Return the [X, Y] coordinate for the center point of the cell that contains the specified text.  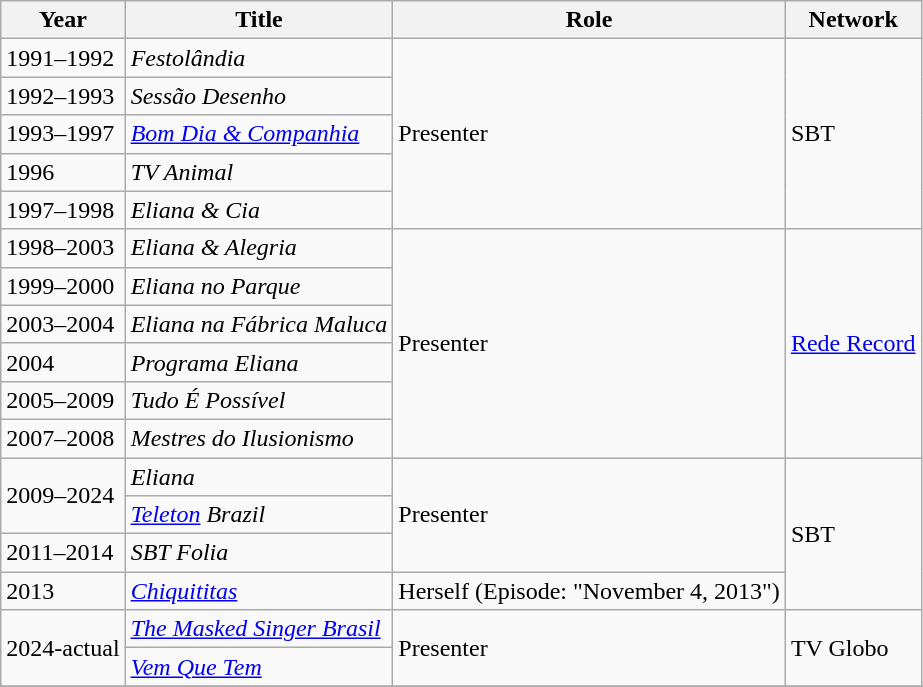
TV Animal [259, 172]
The Masked Singer Brasil [259, 629]
Year [63, 20]
1997–1998 [63, 210]
Bom Dia & Companhia [259, 134]
Sessão Desenho [259, 96]
Eliana & Cia [259, 210]
Eliana & Alegria [259, 248]
Mestres do Ilusionismo [259, 438]
2009–2024 [63, 496]
1992–1993 [63, 96]
Eliana na Fábrica Maluca [259, 324]
2013 [63, 591]
Eliana [259, 477]
Teleton Brazil [259, 515]
2004 [63, 362]
SBT Folia [259, 553]
2003–2004 [63, 324]
1993–1997 [63, 134]
TV Globo [853, 648]
2005–2009 [63, 400]
Title [259, 20]
Herself (Episode: "November 4, 2013") [590, 591]
1991–1992 [63, 58]
Programa Eliana [259, 362]
1998–2003 [63, 248]
Rede Record [853, 343]
1996 [63, 172]
2007–2008 [63, 438]
2011–2014 [63, 553]
Eliana no Parque [259, 286]
Tudo É Possível [259, 400]
Chiquititas [259, 591]
2024-actual [63, 648]
1999–2000 [63, 286]
Vem Que Tem [259, 667]
Role [590, 20]
Festolândia [259, 58]
Network [853, 20]
